Identify which cell holds the provided text, then report its (X, Y) central coordinate. 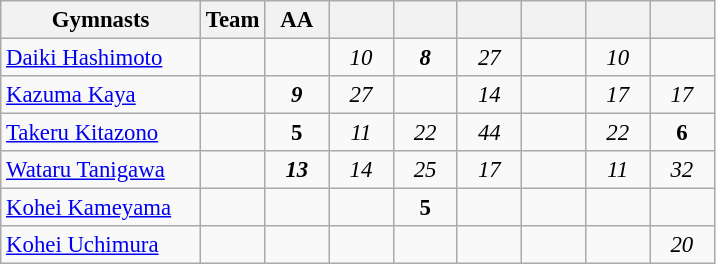
Wataru Tanigawa (101, 170)
44 (489, 133)
20 (682, 245)
Daiki Hashimoto (101, 58)
Gymnasts (101, 20)
32 (682, 170)
Takeru Kitazono (101, 133)
8 (425, 58)
9 (297, 95)
Kohei Uchimura (101, 245)
13 (297, 170)
AA (297, 20)
6 (682, 133)
Team (232, 20)
25 (425, 170)
Kazuma Kaya (101, 95)
Kohei Kameyama (101, 208)
